Pinpoint the cell where the given text exists, returning its [X, Y] midpoint coordinate. 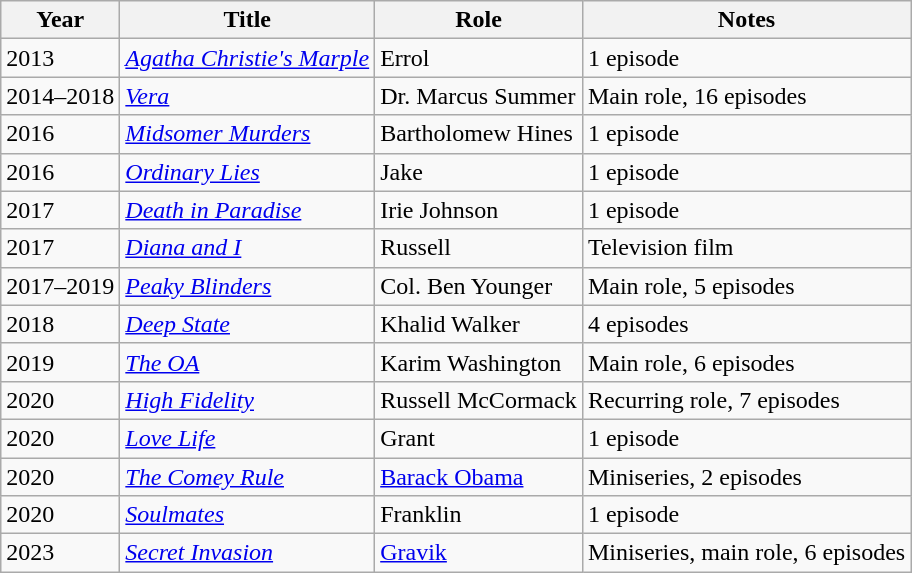
4 episodes [746, 324]
Franklin [479, 515]
2018 [60, 324]
Dr. Marcus Summer [479, 96]
Notes [746, 20]
Diana and I [248, 248]
2017–2019 [60, 286]
Vera [248, 96]
Death in Paradise [248, 210]
Miniseries, main role, 6 episodes [746, 553]
Deep State [248, 324]
Agatha Christie's Marple [248, 58]
Peaky Blinders [248, 286]
Main role, 16 episodes [746, 96]
Title [248, 20]
High Fidelity [248, 400]
Soulmates [248, 515]
Khalid Walker [479, 324]
Bartholomew Hines [479, 134]
Russell McCormack [479, 400]
Col. Ben Younger [479, 286]
Barack Obama [479, 477]
2023 [60, 553]
Midsomer Murders [248, 134]
Russell [479, 248]
2013 [60, 58]
Jake [479, 172]
Miniseries, 2 episodes [746, 477]
Year [60, 20]
2014–2018 [60, 96]
Recurring role, 7 episodes [746, 400]
Main role, 5 episodes [746, 286]
Grant [479, 438]
Love Life [248, 438]
Television film [746, 248]
2019 [60, 362]
Errol [479, 58]
Main role, 6 episodes [746, 362]
Secret Invasion [248, 553]
Ordinary Lies [248, 172]
The OA [248, 362]
Irie Johnson [479, 210]
Role [479, 20]
Karim Washington [479, 362]
Gravik [479, 553]
The Comey Rule [248, 477]
